Find where the given text appears and provide that cell's center as (x, y) coordinate. 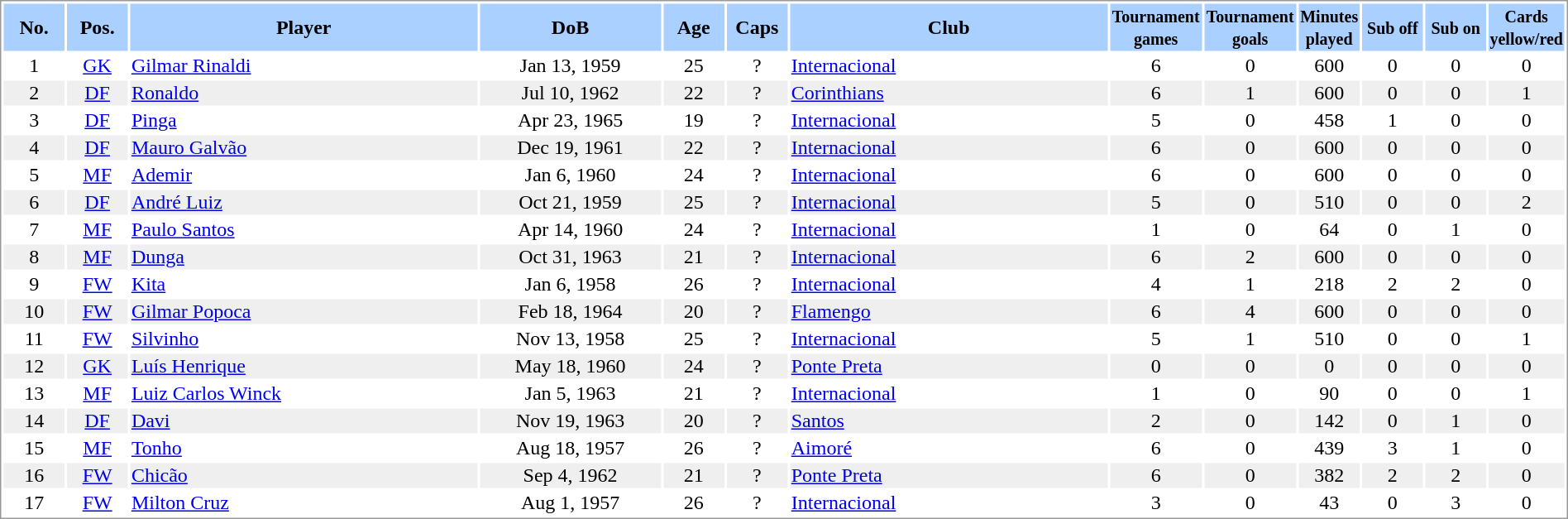
142 (1329, 421)
Aug 1, 1957 (571, 502)
7 (33, 229)
Sep 4, 1962 (571, 476)
Pos. (98, 26)
Club (949, 26)
Jan 13, 1959 (571, 65)
17 (33, 502)
Dec 19, 1961 (571, 148)
Age (693, 26)
Mauro Galvão (304, 148)
14 (33, 421)
19 (693, 120)
Jan 6, 1960 (571, 175)
Luiz Carlos Winck (304, 393)
Sub off (1393, 26)
Aimoré (949, 448)
Silvinho (304, 339)
Pinga (304, 120)
12 (33, 367)
DoB (571, 26)
382 (1329, 476)
Chicão (304, 476)
Tournamentgoals (1250, 26)
458 (1329, 120)
218 (1329, 284)
Feb 18, 1964 (571, 312)
Oct 21, 1959 (571, 203)
Apr 23, 1965 (571, 120)
Davi (304, 421)
Milton Cruz (304, 502)
9 (33, 284)
8 (33, 257)
Jan 6, 1958 (571, 284)
No. (33, 26)
11 (33, 339)
Tonho (304, 448)
Ademir (304, 175)
Jan 5, 1963 (571, 393)
Tournamentgames (1156, 26)
Kita (304, 284)
André Luiz (304, 203)
43 (1329, 502)
15 (33, 448)
Jul 10, 1962 (571, 94)
Ronaldo (304, 94)
Caps (758, 26)
64 (1329, 229)
Aug 18, 1957 (571, 448)
90 (1329, 393)
16 (33, 476)
Gilmar Rinaldi (304, 65)
Gilmar Popoca (304, 312)
Corinthians (949, 94)
Nov 13, 1958 (571, 339)
Santos (949, 421)
Flamengo (949, 312)
May 18, 1960 (571, 367)
Paulo Santos (304, 229)
Nov 19, 1963 (571, 421)
10 (33, 312)
Luís Henrique (304, 367)
Player (304, 26)
Apr 14, 1960 (571, 229)
13 (33, 393)
Oct 31, 1963 (571, 257)
439 (1329, 448)
Cardsyellow/red (1527, 26)
Sub on (1456, 26)
Dunga (304, 257)
Minutesplayed (1329, 26)
